Output the [X, Y] coordinate of the center of the cell containing the given text.  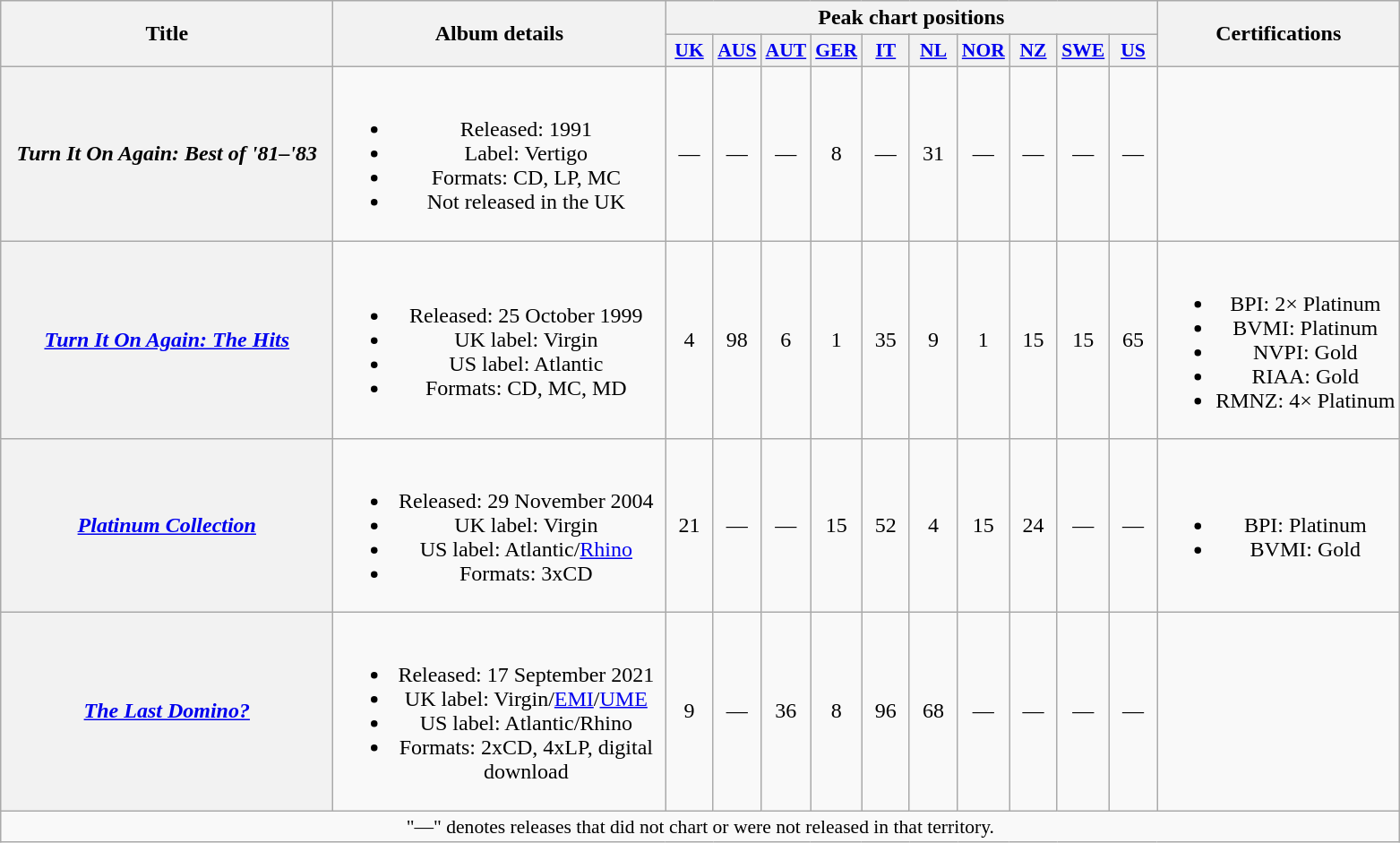
US [1132, 51]
Released: 29 November 2004UK label: VirginUS label: Atlantic/RhinoFormats: 3xCD [500, 526]
Released: 1991Label: VertigoFormats: CD, LP, MCNot released in the UK [500, 153]
NZ [1034, 51]
98 [736, 339]
The Last Domino? [167, 711]
AUT [786, 51]
BPI: 2× PlatinumBVMI: PlatinumNVPI: GoldRIAA: GoldRMNZ: 4× Platinum [1279, 339]
65 [1132, 339]
"—" denotes releases that did not chart or were not released in that territory. [700, 827]
6 [786, 339]
UK [690, 51]
Turn It On Again: Best of '81–'83 [167, 153]
Peak chart positions [912, 18]
NL [933, 51]
Album details [500, 34]
24 [1034, 526]
Turn It On Again: The Hits [167, 339]
Released: 25 October 1999UK label: VirginUS label: AtlanticFormats: CD, MC, MD [500, 339]
SWE [1083, 51]
BPI: PlatinumBVMI: Gold [1279, 526]
68 [933, 711]
NOR [983, 51]
35 [885, 339]
Released: 17 September 2021UK label: Virgin/EMI/UMEUS label: Atlantic/RhinoFormats: 2xCD, 4xLP, digital download [500, 711]
36 [786, 711]
Platinum Collection [167, 526]
AUS [736, 51]
52 [885, 526]
Title [167, 34]
IT [885, 51]
GER [837, 51]
21 [690, 526]
Certifications [1279, 34]
96 [885, 711]
31 [933, 153]
